Identify which cell holds the provided text, then report its (x, y) central coordinate. 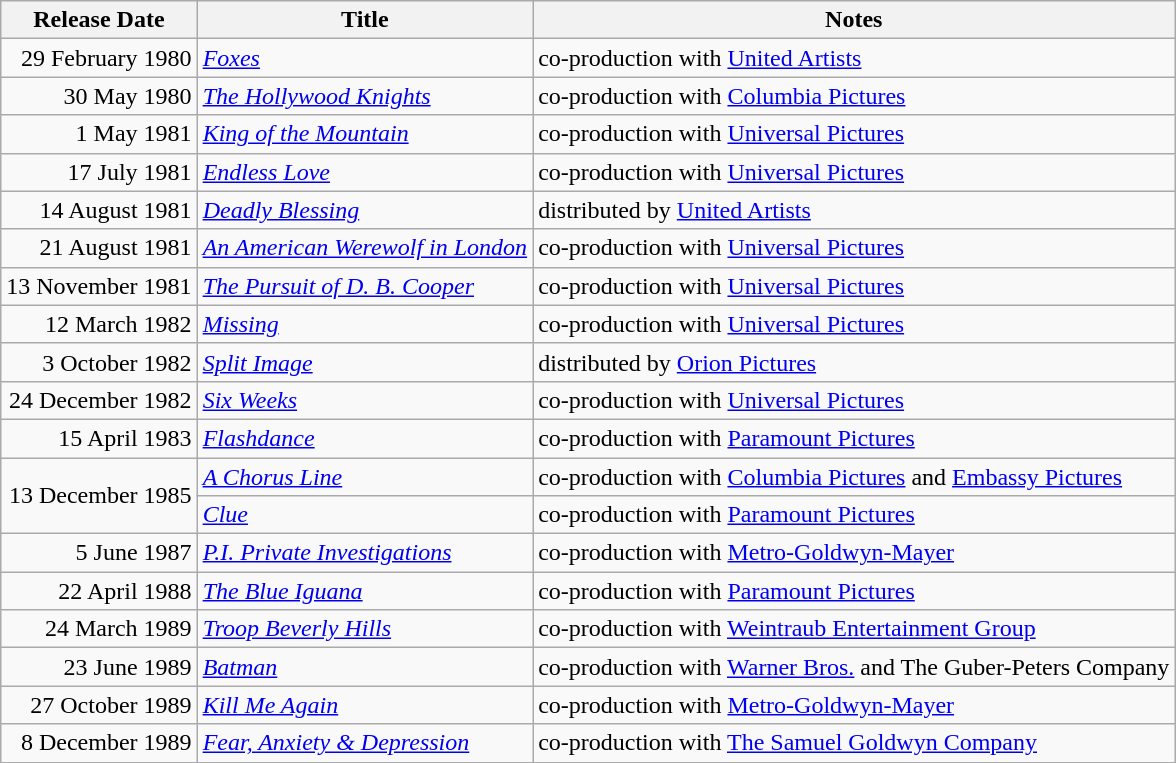
co-production with United Artists (854, 58)
co-production with The Samuel Goldwyn Company (854, 743)
Batman (365, 667)
13 November 1981 (99, 286)
24 December 1982 (99, 400)
3 October 1982 (99, 362)
Missing (365, 324)
30 May 1980 (99, 96)
co-production with Warner Bros. and The Guber-Peters Company (854, 667)
21 August 1981 (99, 248)
Endless Love (365, 172)
14 August 1981 (99, 210)
8 December 1989 (99, 743)
The Pursuit of D. B. Cooper (365, 286)
co-production with Columbia Pictures (854, 96)
Release Date (99, 20)
Title (365, 20)
Notes (854, 20)
Deadly Blessing (365, 210)
co-production with Columbia Pictures and Embassy Pictures (854, 477)
27 October 1989 (99, 705)
23 June 1989 (99, 667)
5 June 1987 (99, 553)
A Chorus Line (365, 477)
The Hollywood Knights (365, 96)
22 April 1988 (99, 591)
King of the Mountain (365, 134)
Foxes (365, 58)
Six Weeks (365, 400)
distributed by United Artists (854, 210)
1 May 1981 (99, 134)
distributed by Orion Pictures (854, 362)
Kill Me Again (365, 705)
Fear, Anxiety & Depression (365, 743)
15 April 1983 (99, 438)
Split Image (365, 362)
The Blue Iguana (365, 591)
13 December 1985 (99, 496)
29 February 1980 (99, 58)
17 July 1981 (99, 172)
An American Werewolf in London (365, 248)
Troop Beverly Hills (365, 629)
Clue (365, 515)
P.I. Private Investigations (365, 553)
24 March 1989 (99, 629)
12 March 1982 (99, 324)
co-production with Weintraub Entertainment Group (854, 629)
Flashdance (365, 438)
